From the cell containing the given text, extract its center point as (x, y) coordinate. 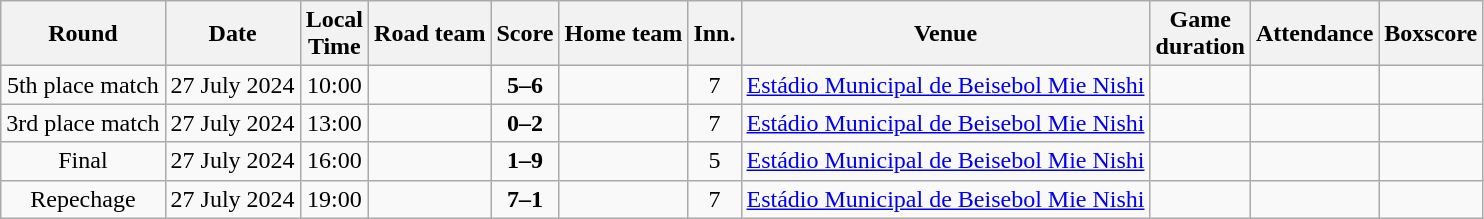
LocalTime (334, 34)
Final (83, 161)
0–2 (525, 123)
3rd place match (83, 123)
Date (232, 34)
Attendance (1314, 34)
Repechage (83, 199)
Road team (430, 34)
Boxscore (1431, 34)
7–1 (525, 199)
Score (525, 34)
1–9 (525, 161)
Round (83, 34)
Gameduration (1200, 34)
5th place match (83, 85)
Home team (624, 34)
Inn. (714, 34)
Venue (946, 34)
5 (714, 161)
13:00 (334, 123)
19:00 (334, 199)
5–6 (525, 85)
16:00 (334, 161)
10:00 (334, 85)
